Return the [X, Y] coordinate for the center point of the cell that contains the specified text.  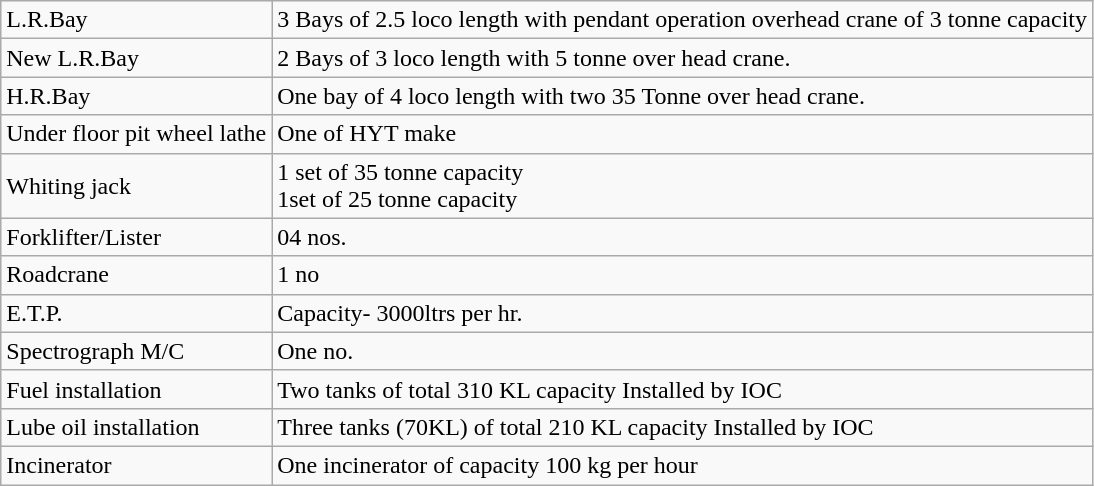
Two tanks of total 310 KL capacity Installed by IOC [682, 389]
Incinerator [136, 465]
Whiting jack [136, 186]
One incinerator of capacity 100 kg per hour [682, 465]
Roadcrane [136, 275]
H.R.Bay [136, 96]
1 no [682, 275]
L.R.Bay [136, 20]
E.T.P. [136, 313]
04 nos. [682, 237]
One of HYT make [682, 134]
Lube oil installation [136, 427]
Under floor pit wheel lathe [136, 134]
Three tanks (70KL) of total 210 KL capacity Installed by IOC [682, 427]
One bay of 4 loco length with two 35 Tonne over head crane. [682, 96]
1 set of 35 tonne capacity1set of 25 tonne capacity [682, 186]
Fuel installation [136, 389]
New L.R.Bay [136, 58]
One no. [682, 351]
Spectrograph M/C [136, 351]
Capacity‐ 3000ltrs per hr. [682, 313]
Forklifter/Lister [136, 237]
2 Bays of 3 loco length with 5 tonne over head crane. [682, 58]
3 Bays of 2.5 loco length with pendant operation overhead crane of 3 tonne capacity [682, 20]
